For the text-containing cell, return its midpoint in [X, Y] coordinate format. 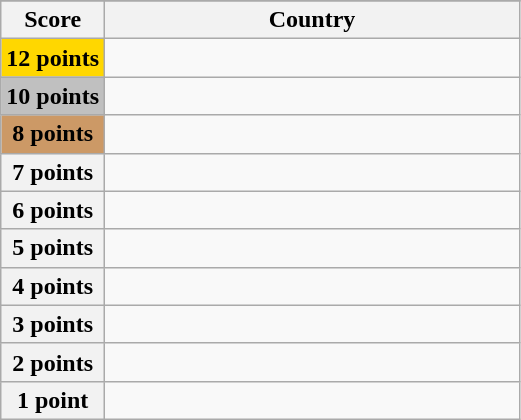
12 points [53, 58]
Score [53, 20]
7 points [53, 172]
10 points [53, 96]
1 point [53, 400]
6 points [53, 210]
Country [312, 20]
4 points [53, 286]
3 points [53, 324]
2 points [53, 362]
8 points [53, 134]
5 points [53, 248]
